Determine the (x, y) coordinate at the center of the cell enclosing the given text.  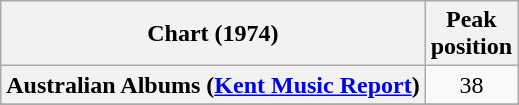
Peakposition (471, 34)
Chart (1974) (213, 34)
38 (471, 85)
Australian Albums (Kent Music Report) (213, 85)
